Pinpoint the cell where the given text exists, returning its [x, y] midpoint coordinate. 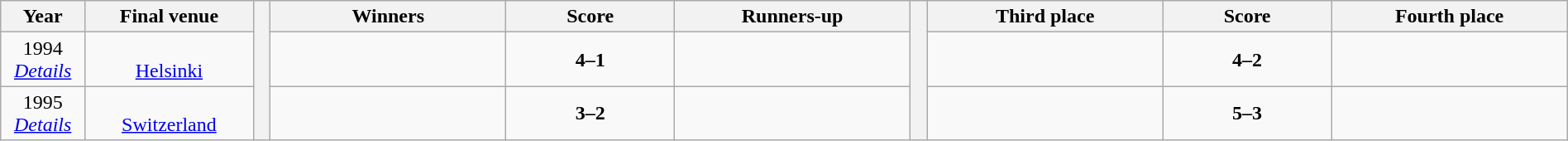
1994 Details [43, 60]
3–2 [590, 113]
Fourth place [1449, 17]
Helsinki [170, 60]
Year [43, 17]
4–2 [1247, 60]
Third place [1045, 17]
1995 Details [43, 113]
5–3 [1247, 113]
Switzerland [170, 113]
Runners-up [792, 17]
Winners [389, 17]
4–1 [590, 60]
Final venue [170, 17]
